Provide the (x, y) coordinate of the cell's center where the given text is located.  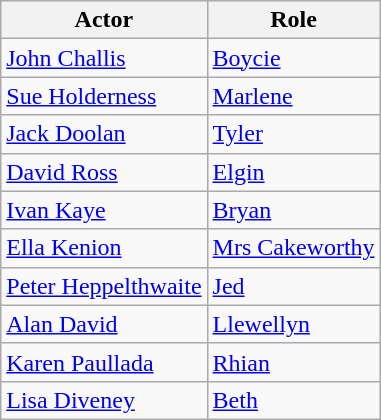
Beth (294, 400)
Peter Heppelthwaite (104, 286)
Rhian (294, 362)
Role (294, 20)
Lisa Diveney (104, 400)
Ivan Kaye (104, 210)
John Challis (104, 58)
Karen Paullada (104, 362)
Marlene (294, 96)
Jack Doolan (104, 134)
Elgin (294, 172)
Mrs Cakeworthy (294, 248)
Sue Holderness (104, 96)
Llewellyn (294, 324)
Tyler (294, 134)
David Ross (104, 172)
Alan David (104, 324)
Boycie (294, 58)
Bryan (294, 210)
Jed (294, 286)
Ella Kenion (104, 248)
Actor (104, 20)
